Capture the cell that displays the provided text and extract its [x, y] central coordinate. 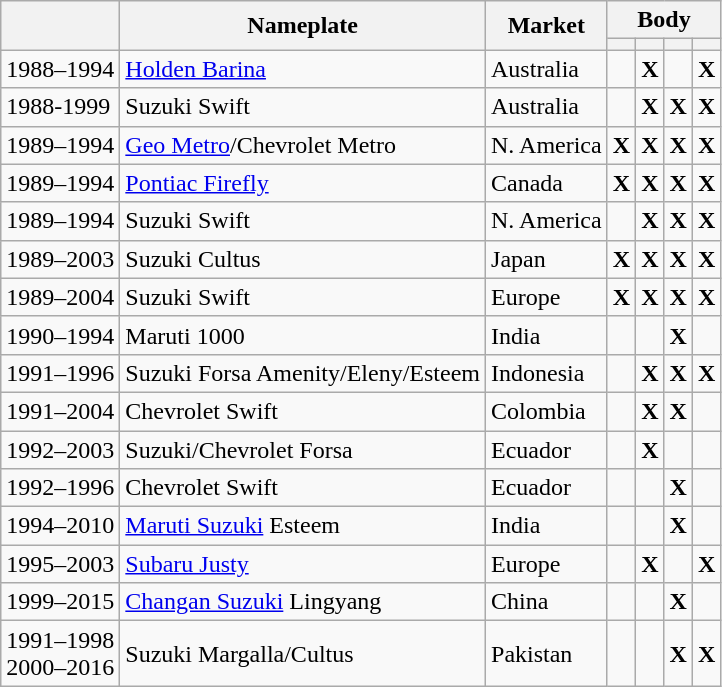
Maruti Suzuki Esteem [303, 526]
1989–2004 [60, 297]
Changan Suzuki Lingyang [303, 602]
1988-1999 [60, 107]
Subaru Justy [303, 564]
1999–2015 [60, 602]
1995–2003 [60, 564]
Colombia [547, 411]
1991–1996 [60, 373]
1990–1994 [60, 335]
Market [547, 26]
Suzuki Forsa Amenity/Eleny/Esteem [303, 373]
1989–2003 [60, 259]
Geo Metro/Chevrolet Metro [303, 145]
Japan [547, 259]
Pontiac Firefly [303, 183]
1992–1996 [60, 488]
Nameplate [303, 26]
Indonesia [547, 373]
1992–2003 [60, 449]
Pakistan [547, 654]
Suzuki Cultus [303, 259]
Suzuki/Chevrolet Forsa [303, 449]
Canada [547, 183]
1988–1994 [60, 69]
Holden Barina [303, 69]
1994–2010 [60, 526]
Suzuki Margalla/Cultus [303, 654]
Body [664, 20]
1991–19982000–2016 [60, 654]
Maruti 1000 [303, 335]
1991–2004 [60, 411]
China [547, 602]
